Find where the given text appears and provide that cell's center as (X, Y) coordinate. 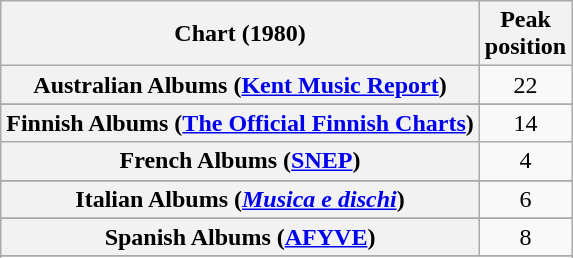
6 (525, 199)
Spanish Albums (AFYVE) (240, 237)
Finnish Albums (The Official Finnish Charts) (240, 123)
4 (525, 161)
22 (525, 85)
Australian Albums (Kent Music Report) (240, 85)
Italian Albums (Musica e dischi) (240, 199)
14 (525, 123)
French Albums (SNEP) (240, 161)
Chart (1980) (240, 34)
8 (525, 237)
Peakposition (525, 34)
